Capture the cell that displays the provided text and extract its [x, y] central coordinate. 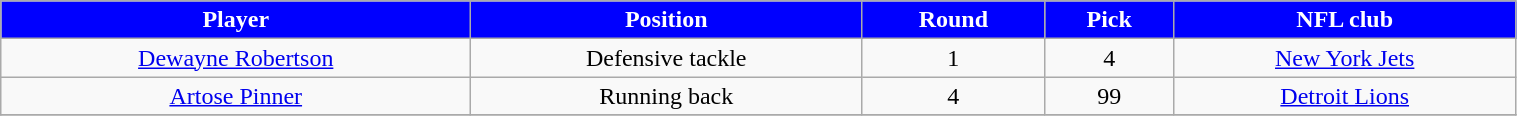
Running back [666, 96]
Dewayne Robertson [236, 58]
Round [954, 20]
Player [236, 20]
Detroit Lions [1344, 96]
Pick [1109, 20]
NFL club [1344, 20]
Position [666, 20]
New York Jets [1344, 58]
99 [1109, 96]
Artose Pinner [236, 96]
Defensive tackle [666, 58]
1 [954, 58]
